Capture the cell that displays the provided text and extract its [X, Y] central coordinate. 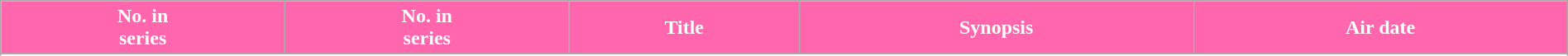
Synopsis [996, 28]
Title [684, 28]
Air date [1380, 28]
